For the text-containing cell, return its midpoint in (X, Y) coordinate format. 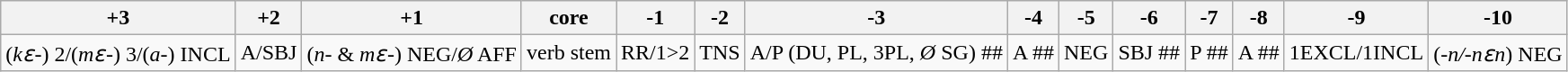
-6 (1149, 18)
RR/1>2 (656, 53)
+1 (412, 18)
-1 (656, 18)
core (568, 18)
(n- & mɛ-) NEG/Ø AFF (412, 53)
A/P (DU, PL, 3PL, Ø SG) ## (876, 53)
A/SBJ (269, 53)
-10 (1499, 18)
-8 (1258, 18)
TNS (720, 53)
(kɛ-) 2/(mɛ-) 3/(a-) INCL (119, 53)
-5 (1085, 18)
(-n/-nɛn) NEG (1499, 53)
-9 (1356, 18)
+3 (119, 18)
-4 (1033, 18)
1EXCL/1INCL (1356, 53)
verb stem (568, 53)
-2 (720, 18)
NEG (1085, 53)
SBJ ## (1149, 53)
-3 (876, 18)
+2 (269, 18)
-7 (1209, 18)
P ## (1209, 53)
